From the cell containing the given text, extract its center point as [x, y] coordinate. 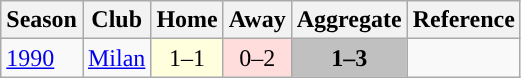
Home [187, 20]
Reference [464, 20]
Away [257, 20]
Season [42, 20]
Club [116, 20]
Aggregate [349, 20]
1990 [42, 58]
1–1 [187, 58]
Milan [116, 58]
1–3 [349, 58]
0–2 [257, 58]
